Detect which cell encompasses the target text, then output its (X, Y) center coordinate. 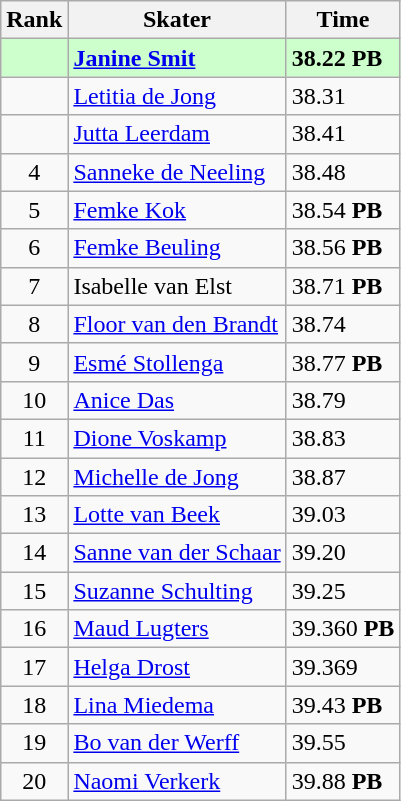
39.88 PB (343, 781)
39.360 PB (343, 629)
7 (34, 286)
16 (34, 629)
Naomi Verkerk (177, 781)
38.48 (343, 172)
18 (34, 705)
Janine Smit (177, 58)
Lina Miedema (177, 705)
Sanne van der Schaar (177, 553)
39.20 (343, 553)
Isabelle van Elst (177, 286)
Time (343, 20)
Rank (34, 20)
15 (34, 591)
9 (34, 362)
12 (34, 477)
38.54 PB (343, 210)
Helga Drost (177, 667)
38.77 PB (343, 362)
Femke Kok (177, 210)
14 (34, 553)
38.83 (343, 438)
Dione Voskamp (177, 438)
Skater (177, 20)
39.369 (343, 667)
Bo van der Werff (177, 743)
Suzanne Schulting (177, 591)
39.25 (343, 591)
38.71 PB (343, 286)
38.22 PB (343, 58)
13 (34, 515)
38.79 (343, 400)
20 (34, 781)
Sanneke de Neeling (177, 172)
38.87 (343, 477)
38.74 (343, 324)
19 (34, 743)
Lotte van Beek (177, 515)
Floor van den Brandt (177, 324)
6 (34, 248)
8 (34, 324)
4 (34, 172)
Letitia de Jong (177, 96)
Femke Beuling (177, 248)
38.41 (343, 134)
11 (34, 438)
38.31 (343, 96)
Maud Lugters (177, 629)
39.03 (343, 515)
Anice Das (177, 400)
5 (34, 210)
38.56 PB (343, 248)
Esmé Stollenga (177, 362)
39.55 (343, 743)
39.43 PB (343, 705)
Jutta Leerdam (177, 134)
10 (34, 400)
17 (34, 667)
Michelle de Jong (177, 477)
